Identify which cell holds the provided text, then report its [x, y] central coordinate. 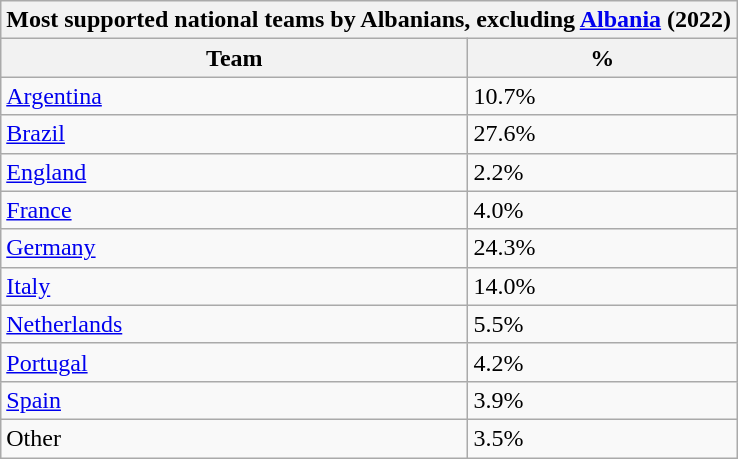
4.0% [602, 210]
% [602, 58]
2.2% [602, 172]
Italy [234, 286]
27.6% [602, 134]
Team [234, 58]
Germany [234, 248]
4.2% [602, 362]
England [234, 172]
Spain [234, 400]
Other [234, 438]
Brazil [234, 134]
Portugal [234, 362]
Netherlands [234, 324]
10.7% [602, 96]
14.0% [602, 286]
Argentina [234, 96]
Most supported national teams by Albanians, excluding Albania (2022) [369, 20]
3.9% [602, 400]
5.5% [602, 324]
France [234, 210]
3.5% [602, 438]
24.3% [602, 248]
